Return (x, y) of the center of cell containing provided text 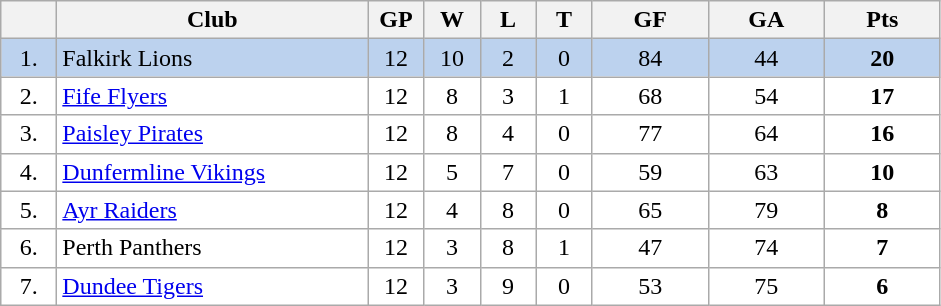
5. (29, 210)
9 (508, 286)
GF (650, 20)
79 (766, 210)
44 (766, 58)
Fife Flyers (212, 96)
W (452, 20)
68 (650, 96)
6 (882, 286)
Dundee Tigers (212, 286)
3. (29, 134)
64 (766, 134)
17 (882, 96)
74 (766, 248)
63 (766, 172)
6. (29, 248)
5 (452, 172)
Club (212, 20)
Pts (882, 20)
Falkirk Lions (212, 58)
84 (650, 58)
47 (650, 248)
20 (882, 58)
GA (766, 20)
Perth Panthers (212, 248)
54 (766, 96)
2. (29, 96)
59 (650, 172)
53 (650, 286)
1. (29, 58)
75 (766, 286)
Paisley Pirates (212, 134)
GP (396, 20)
Ayr Raiders (212, 210)
65 (650, 210)
7. (29, 286)
Dunfermline Vikings (212, 172)
77 (650, 134)
4. (29, 172)
2 (508, 58)
16 (882, 134)
L (508, 20)
T (564, 20)
